Return the [X, Y] coordinate for the center point of the cell that contains the specified text.  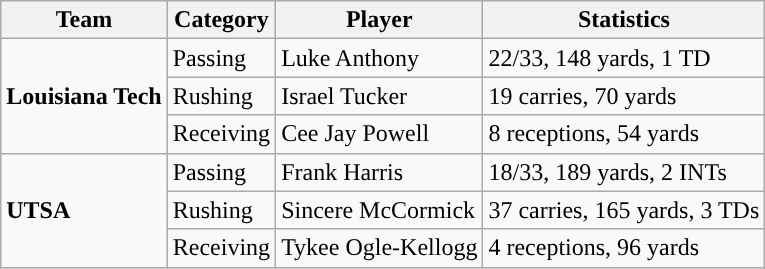
Cee Jay Powell [380, 134]
Louisiana Tech [84, 96]
Israel Tucker [380, 96]
Tykee Ogle-Kellogg [380, 248]
19 carries, 70 yards [624, 96]
18/33, 189 yards, 2 INTs [624, 172]
Statistics [624, 20]
Sincere McCormick [380, 210]
37 carries, 165 yards, 3 TDs [624, 210]
Luke Anthony [380, 58]
4 receptions, 96 yards [624, 248]
Frank Harris [380, 172]
Team [84, 20]
UTSA [84, 210]
Category [221, 20]
8 receptions, 54 yards [624, 134]
Player [380, 20]
22/33, 148 yards, 1 TD [624, 58]
